Provide the (x, y) coordinate of the cell's center where the given text is located.  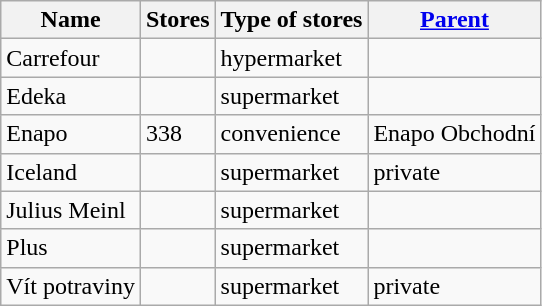
Enapo (71, 134)
Enapo Obchodní (454, 134)
convenience (292, 134)
338 (178, 134)
Stores (178, 20)
Edeka (71, 96)
hypermarket (292, 58)
Vít potraviny (71, 286)
Plus (71, 248)
Parent (454, 20)
Iceland (71, 172)
Carrefour (71, 58)
Julius Meinl (71, 210)
Name (71, 20)
Type of stores (292, 20)
